Capture the cell that displays the provided text and extract its (x, y) central coordinate. 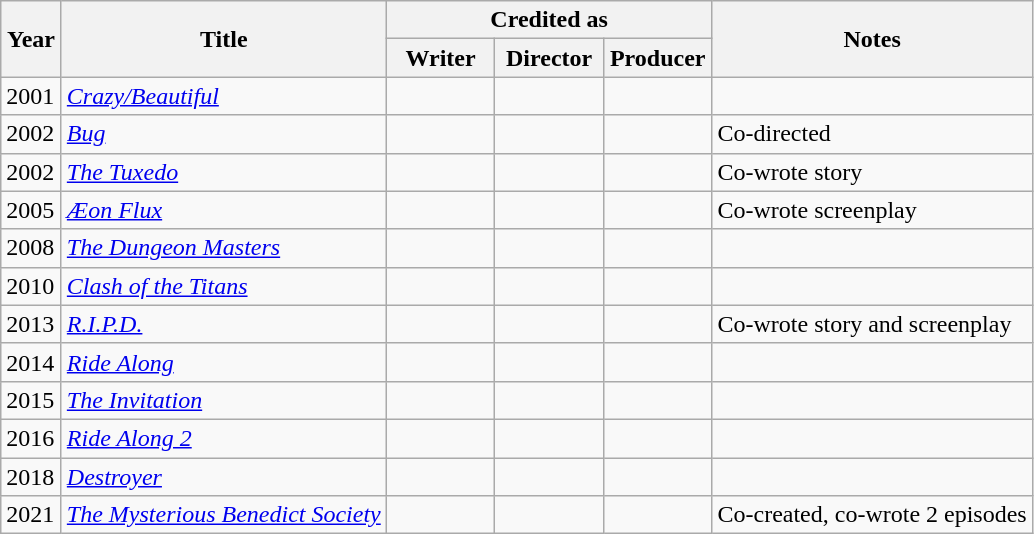
2010 (32, 286)
2001 (32, 96)
2015 (32, 400)
Æon Flux (224, 210)
Ride Along (224, 362)
2013 (32, 324)
Title (224, 39)
Notes (872, 39)
Co-wrote screenplay (872, 210)
2018 (32, 477)
Crazy/Beautiful (224, 96)
2008 (32, 248)
Co-directed (872, 134)
Co-wrote story and screenplay (872, 324)
Ride Along 2 (224, 438)
The Invitation (224, 400)
2014 (32, 362)
2021 (32, 515)
2016 (32, 438)
The Dungeon Masters (224, 248)
Co-created, co-wrote 2 episodes (872, 515)
Producer (658, 58)
The Tuxedo (224, 172)
Year (32, 39)
Director (550, 58)
Credited as (549, 20)
Co-wrote story (872, 172)
Clash of the Titans (224, 286)
Bug (224, 134)
Writer (440, 58)
Destroyer (224, 477)
R.I.P.D. (224, 324)
The Mysterious Benedict Society (224, 515)
2005 (32, 210)
